Return (X, Y) of the center of cell containing provided text 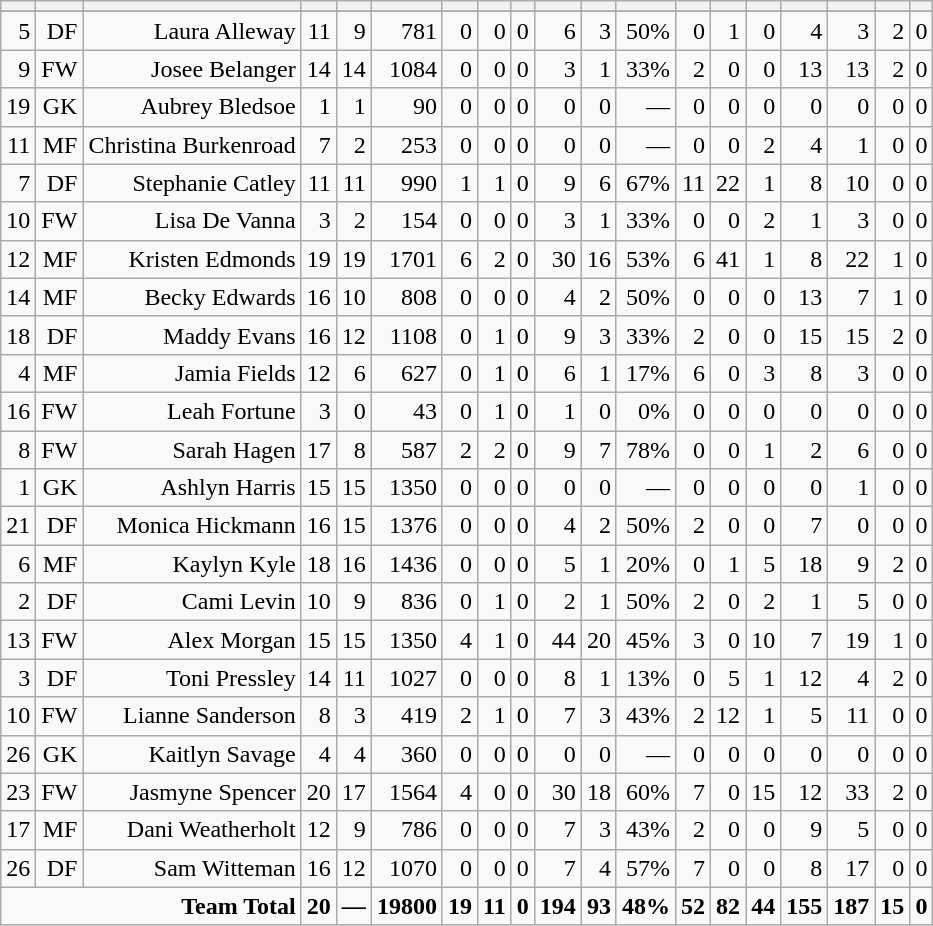
155 (804, 906)
154 (406, 221)
419 (406, 716)
57% (646, 868)
1701 (406, 259)
82 (728, 906)
1376 (406, 526)
Becky Edwards (192, 297)
Ashlyn Harris (192, 488)
786 (406, 830)
20% (646, 564)
194 (558, 906)
13% (646, 678)
Kaitlyn Savage (192, 754)
Sam Witteman (192, 868)
Laura Alleway (192, 31)
41 (728, 259)
Aubrey Bledsoe (192, 107)
253 (406, 145)
187 (852, 906)
1084 (406, 69)
Josee Belanger (192, 69)
Cami Levin (192, 602)
Monica Hickmann (192, 526)
78% (646, 449)
Jamia Fields (192, 373)
808 (406, 297)
67% (646, 183)
587 (406, 449)
Kristen Edmonds (192, 259)
Maddy Evans (192, 335)
836 (406, 602)
52 (692, 906)
23 (18, 792)
Kaylyn Kyle (192, 564)
48% (646, 906)
1027 (406, 678)
0% (646, 411)
17% (646, 373)
1070 (406, 868)
33 (852, 792)
53% (646, 259)
Alex Morgan (192, 640)
1564 (406, 792)
Stephanie Catley (192, 183)
21 (18, 526)
Leah Fortune (192, 411)
781 (406, 31)
Lianne Sanderson (192, 716)
Christina Burkenroad (192, 145)
19800 (406, 906)
Toni Pressley (192, 678)
Dani Weatherholt (192, 830)
93 (598, 906)
1436 (406, 564)
1108 (406, 335)
90 (406, 107)
60% (646, 792)
627 (406, 373)
Lisa De Vanna (192, 221)
990 (406, 183)
Team Total (151, 906)
Jasmyne Spencer (192, 792)
360 (406, 754)
43 (406, 411)
Sarah Hagen (192, 449)
45% (646, 640)
